Determine the (X, Y) coordinate at the center of the cell enclosing the given text.  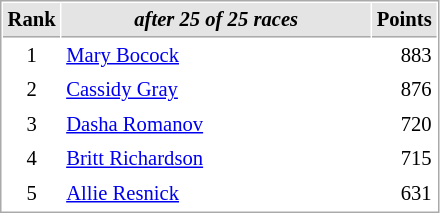
Rank (32, 20)
720 (404, 124)
4 (32, 158)
Britt Richardson (216, 158)
631 (404, 194)
5 (32, 194)
Allie Resnick (216, 194)
Mary Bocock (216, 56)
876 (404, 90)
Points (404, 20)
3 (32, 124)
after 25 of 25 races (216, 20)
2 (32, 90)
Cassidy Gray (216, 90)
715 (404, 158)
1 (32, 56)
Dasha Romanov (216, 124)
883 (404, 56)
